Provide the (x, y) coordinate of the cell's center where the given text is located.  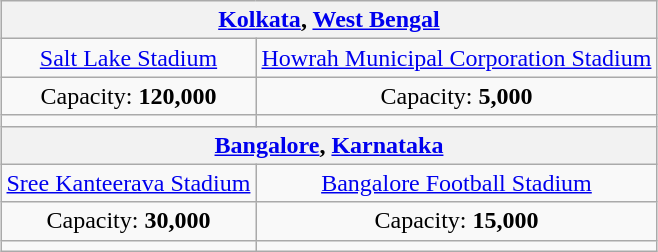
Howrah Municipal Corporation Stadium (456, 58)
Capacity: 15,000 (456, 221)
Sree Kanteerava Stadium (128, 183)
Capacity: 30,000 (128, 221)
Capacity: 120,000 (128, 96)
Capacity: 5,000 (456, 96)
Kolkata, West Bengal (329, 20)
Bangalore Football Stadium (456, 183)
Salt Lake Stadium (128, 58)
Bangalore, Karnataka (329, 145)
